Scan for the cell matching the given text and deliver its [x, y] coordinate at center. 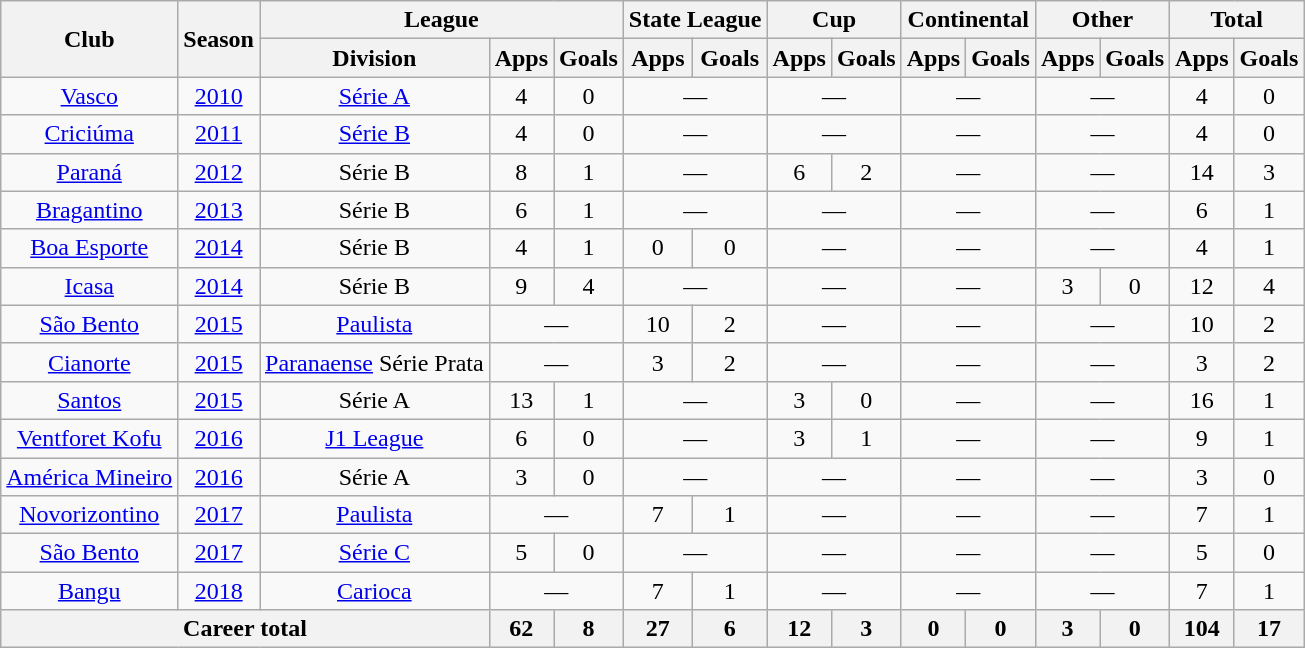
Bragantino [90, 210]
17 [1269, 629]
Division [375, 58]
Série C [375, 553]
Other [1102, 20]
2010 [219, 96]
Carioca [375, 591]
Paranaense Série Prata [375, 362]
J1 League [375, 438]
16 [1202, 400]
América Mineiro [90, 477]
2013 [219, 210]
2011 [219, 134]
Cianorte [90, 362]
Criciúma [90, 134]
13 [521, 400]
104 [1202, 629]
Bangu [90, 591]
Total [1237, 20]
Paraná [90, 172]
2018 [219, 591]
Ventforet Kofu [90, 438]
Santos [90, 400]
Icasa [90, 286]
Boa Esporte [90, 248]
Cup [834, 20]
62 [521, 629]
Novorizontino [90, 515]
Vasco [90, 96]
2012 [219, 172]
State League [695, 20]
27 [658, 629]
Continental [968, 20]
Season [219, 39]
14 [1202, 172]
League [442, 20]
Career total [245, 629]
Club [90, 39]
